Locate the cell with the specified text and output its [x, y] center coordinate. 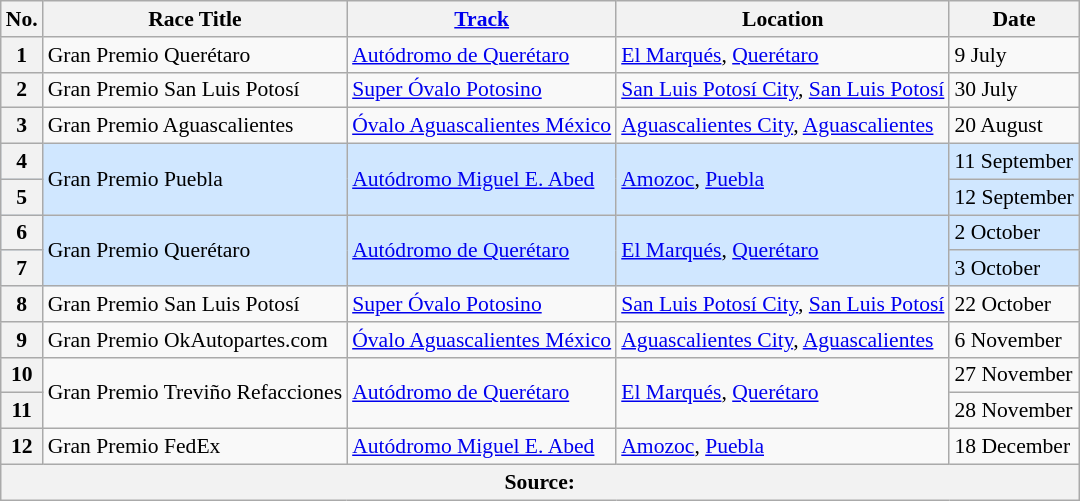
Track [482, 19]
22 October [1014, 304]
No. [22, 19]
8 [22, 304]
27 November [1014, 375]
9 July [1014, 55]
Gran Premio Puebla [195, 180]
Location [782, 19]
10 [22, 375]
6 November [1014, 340]
Gran Premio Treviño Refacciones [195, 392]
Race Title [195, 19]
30 July [1014, 90]
5 [22, 197]
4 [22, 162]
Source: [540, 482]
11 September [1014, 162]
1 [22, 55]
2 October [1014, 233]
11 [22, 411]
Gran Premio OkAutopartes.com [195, 340]
12 [22, 447]
12 September [1014, 197]
3 [22, 126]
28 November [1014, 411]
Date [1014, 19]
7 [22, 269]
Gran Premio Aguascalientes [195, 126]
2 [22, 90]
20 August [1014, 126]
6 [22, 233]
9 [22, 340]
18 December [1014, 447]
3 October [1014, 269]
Gran Premio FedEx [195, 447]
